Pinpoint the cell where the given text exists, returning its (x, y) midpoint coordinate. 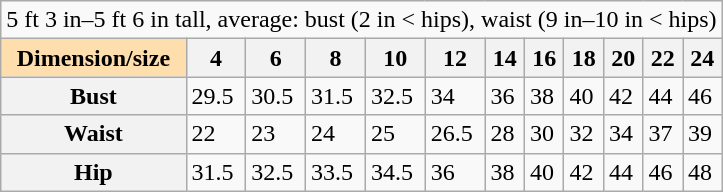
26.5 (455, 134)
29.5 (216, 96)
25 (395, 134)
33.5 (336, 172)
20 (623, 58)
16 (544, 58)
48 (703, 172)
Hip (94, 172)
5 ft 3 in–5 ft 6 in tall, average: bust (2 in < hips), waist (9 in–10 in < hips) (362, 20)
Waist (94, 134)
37 (663, 134)
30 (544, 134)
28 (505, 134)
39 (703, 134)
10 (395, 58)
32 (584, 134)
34.5 (395, 172)
14 (505, 58)
23 (276, 134)
Bust (94, 96)
18 (584, 58)
30.5 (276, 96)
12 (455, 58)
Dimension/size (94, 58)
6 (276, 58)
4 (216, 58)
8 (336, 58)
